Identify which cell holds the provided text, then report its [X, Y] central coordinate. 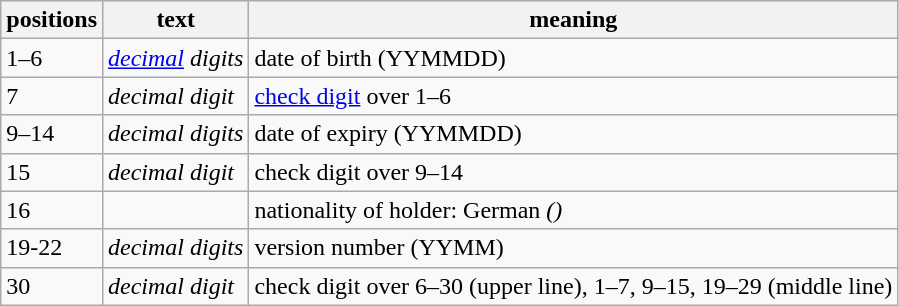
nationality of holder: German () [574, 210]
check digit over 9–14 [574, 172]
positions [52, 20]
text [176, 20]
date of birth (YYMMDD) [574, 58]
check digit over 6–30 (upper line), 1–7, 9–15, 19–29 (middle line) [574, 286]
15 [52, 172]
date of expiry (YYMMDD) [574, 134]
check digit over 1–6 [574, 96]
version number (YYMM) [574, 248]
1–6 [52, 58]
19-22 [52, 248]
30 [52, 286]
meaning [574, 20]
9–14 [52, 134]
7 [52, 96]
16 [52, 210]
